Pinpoint the cell where the given text exists, returning its [X, Y] midpoint coordinate. 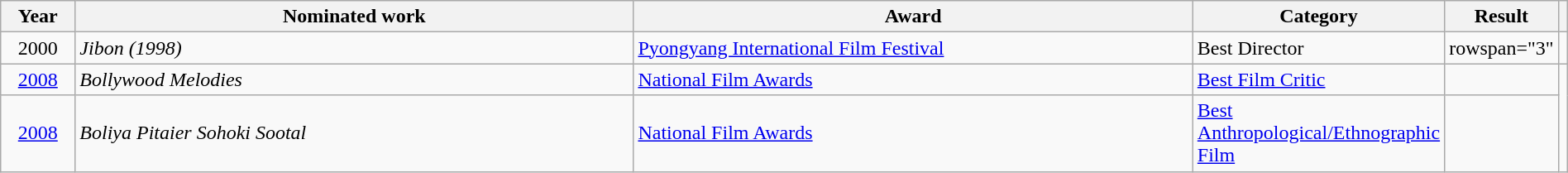
Best Film Critic [1318, 79]
Bollywood Melodies [354, 79]
rowspan="3" [1502, 48]
Boliya Pitaier Sohoki Sootal [354, 133]
Best Director [1318, 48]
Category [1318, 17]
Result [1502, 17]
Year [38, 17]
Pyongyang International Film Festival [913, 48]
2000 [38, 48]
Nominated work [354, 17]
Award [913, 17]
Jibon (1998) [354, 48]
Best Anthropological/Ethnographic Film [1318, 133]
